Return the [X, Y] coordinate for the center point of the cell that contains the specified text.  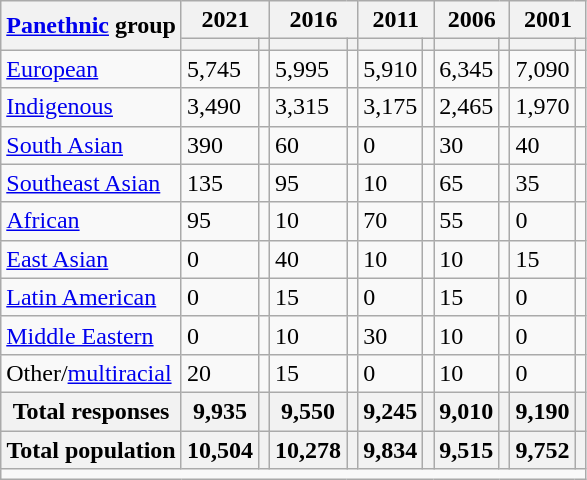
Panethnic group [92, 26]
9,010 [466, 411]
7,090 [542, 69]
2016 [314, 20]
6,345 [466, 69]
10,278 [308, 449]
9,752 [542, 449]
9,245 [390, 411]
9,834 [390, 449]
2006 [472, 20]
East Asian [92, 259]
65 [466, 183]
9,550 [308, 411]
Other/multiracial [92, 373]
9,935 [220, 411]
3,490 [220, 107]
5,995 [308, 69]
Total population [92, 449]
35 [542, 183]
South Asian [92, 145]
Middle Eastern [92, 335]
9,190 [542, 411]
African [92, 221]
5,745 [220, 69]
3,315 [308, 107]
10,504 [220, 449]
European [92, 69]
5,910 [390, 69]
70 [390, 221]
3,175 [390, 107]
Southeast Asian [92, 183]
390 [220, 145]
2011 [396, 20]
20 [220, 373]
9,515 [466, 449]
2021 [225, 20]
55 [466, 221]
60 [308, 145]
Indigenous [92, 107]
1,970 [542, 107]
2001 [548, 20]
Latin American [92, 297]
135 [220, 183]
Total responses [92, 411]
2,465 [466, 107]
